Locate the cell with the specified text and output its (x, y) center coordinate. 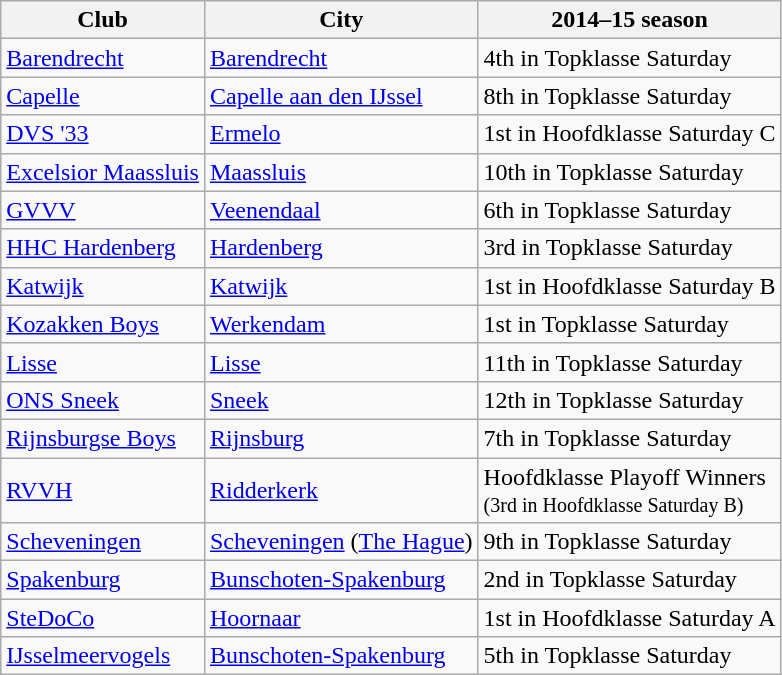
1st in Hoofdklasse Saturday C (630, 134)
1st in Hoofdklasse Saturday A (630, 618)
1st in Topklasse Saturday (630, 324)
Rijnsburg (341, 438)
Club (103, 20)
11th in Topklasse Saturday (630, 362)
Hoofdklasse Playoff Winners(3rd in Hoofdklasse Saturday B) (630, 490)
9th in Topklasse Saturday (630, 542)
Veenendaal (341, 210)
7th in Topklasse Saturday (630, 438)
Scheveningen (The Hague) (341, 542)
Spakenburg (103, 580)
10th in Topklasse Saturday (630, 172)
GVVV (103, 210)
4th in Topklasse Saturday (630, 58)
12th in Topklasse Saturday (630, 400)
Rijnsburgse Boys (103, 438)
Hardenberg (341, 248)
Maassluis (341, 172)
Capelle aan den IJssel (341, 96)
6th in Topklasse Saturday (630, 210)
5th in Topklasse Saturday (630, 656)
Werkendam (341, 324)
Ermelo (341, 134)
SteDoCo (103, 618)
Capelle (103, 96)
DVS '33 (103, 134)
Sneek (341, 400)
2nd in Topklasse Saturday (630, 580)
Scheveningen (103, 542)
8th in Topklasse Saturday (630, 96)
1st in Hoofdklasse Saturday B (630, 286)
IJsselmeervogels (103, 656)
Excelsior Maassluis (103, 172)
Ridderkerk (341, 490)
RVVH (103, 490)
3rd in Topklasse Saturday (630, 248)
HHC Hardenberg (103, 248)
City (341, 20)
Kozakken Boys (103, 324)
Hoornaar (341, 618)
ONS Sneek (103, 400)
2014–15 season (630, 20)
